Pinpoint the cell where the given text exists, returning its [X, Y] midpoint coordinate. 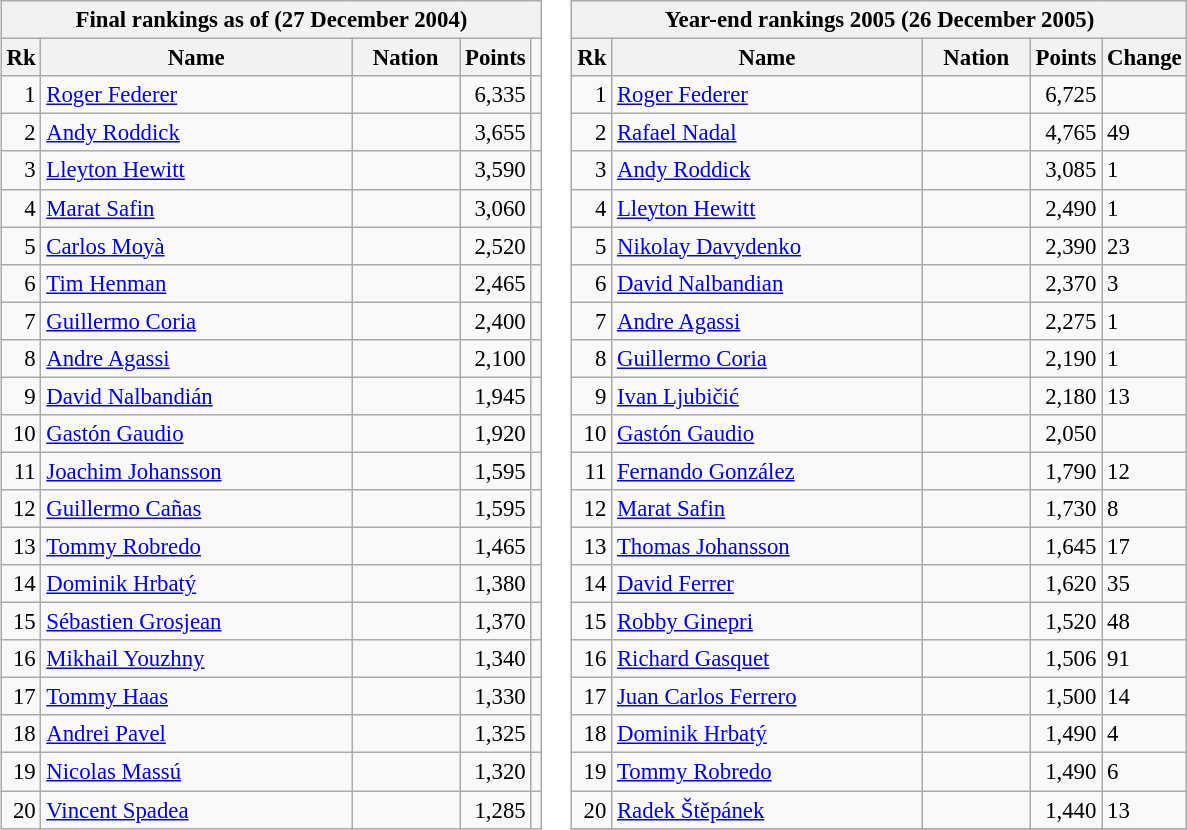
David Nalbandián [196, 396]
2,465 [496, 283]
2,275 [1066, 321]
1,320 [496, 772]
1,520 [1066, 622]
1,340 [496, 659]
2,050 [1066, 434]
3,590 [496, 170]
David Ferrer [768, 584]
2,490 [1066, 208]
2,190 [1066, 358]
Tommy Haas [196, 697]
2,390 [1066, 246]
23 [1144, 246]
3,060 [496, 208]
Nicolas Massú [196, 772]
49 [1144, 133]
6,335 [496, 95]
Ivan Ljubičić [768, 396]
Fernando González [768, 471]
Thomas Johansson [768, 546]
1,506 [1066, 659]
Robby Ginepri [768, 622]
1,945 [496, 396]
6,725 [1066, 95]
Final rankings as of (27 December 2004) [271, 20]
3,655 [496, 133]
Nikolay Davydenko [768, 246]
Richard Gasquet [768, 659]
Mikhail Youzhny [196, 659]
1,440 [1066, 809]
Change [1144, 58]
2,400 [496, 321]
3,085 [1066, 170]
1,620 [1066, 584]
1,500 [1066, 697]
Guillermo Cañas [196, 509]
1,380 [496, 584]
1,465 [496, 546]
Vincent Spadea [196, 809]
Carlos Moyà [196, 246]
2,370 [1066, 283]
Year-end rankings 2005 (26 December 2005) [880, 20]
48 [1144, 622]
1,730 [1066, 509]
2,180 [1066, 396]
1,645 [1066, 546]
4,765 [1066, 133]
1,790 [1066, 471]
David Nalbandian [768, 283]
2,100 [496, 358]
Joachim Johansson [196, 471]
Andrei Pavel [196, 734]
1,920 [496, 434]
1,330 [496, 697]
Rafael Nadal [768, 133]
Sébastien Grosjean [196, 622]
1,285 [496, 809]
1,325 [496, 734]
Tim Henman [196, 283]
35 [1144, 584]
1,370 [496, 622]
Juan Carlos Ferrero [768, 697]
91 [1144, 659]
Radek Štěpánek [768, 809]
2,520 [496, 246]
